From the cell containing the given text, extract its center point as (x, y) coordinate. 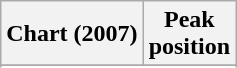
Chart (2007) (72, 34)
Peakposition (189, 34)
